Extract the (x, y) coordinate from the center of the cell holding the provided text.  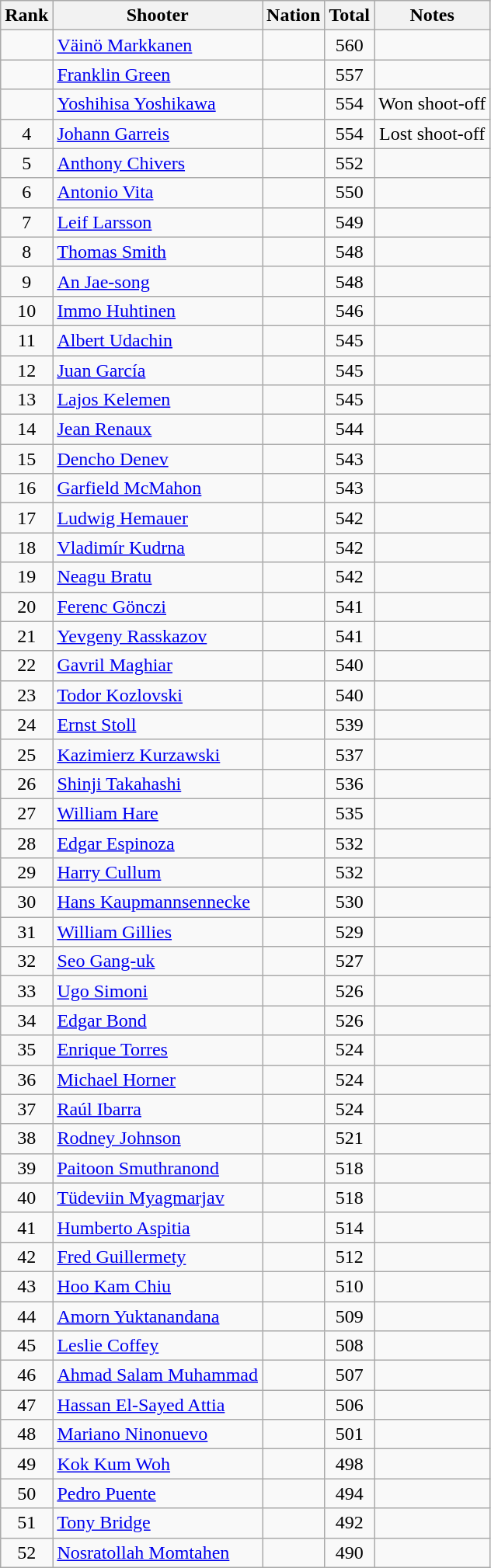
18 (26, 548)
16 (26, 488)
20 (26, 607)
Shinji Takahashi (158, 784)
8 (26, 252)
Total (350, 16)
34 (26, 1020)
527 (350, 961)
Johann Garreis (158, 134)
35 (26, 1050)
494 (350, 1493)
Humberto Aspitia (158, 1227)
40 (26, 1198)
Gavril Maghiar (158, 666)
28 (26, 843)
13 (26, 400)
39 (26, 1168)
492 (350, 1523)
Anthony Chivers (158, 163)
46 (26, 1375)
Immo Huhtinen (158, 311)
50 (26, 1493)
51 (26, 1523)
536 (350, 784)
510 (350, 1286)
Rank (26, 16)
Amorn Yuktanandana (158, 1316)
514 (350, 1227)
546 (350, 311)
15 (26, 459)
21 (26, 636)
12 (26, 370)
506 (350, 1405)
26 (26, 784)
Ahmad Salam Muhammad (158, 1375)
Raúl Ibarra (158, 1109)
Neagu Bratu (158, 577)
Won shoot-off (432, 104)
Mariano Ninonuevo (158, 1434)
Hoo Kam Chiu (158, 1286)
42 (26, 1257)
36 (26, 1080)
501 (350, 1434)
530 (350, 902)
43 (26, 1286)
29 (26, 873)
14 (26, 429)
Seo Gang-uk (158, 961)
Edgar Bond (158, 1020)
5 (26, 163)
Ludwig Hemauer (158, 518)
Hans Kaupmannsennecke (158, 902)
Lost shoot-off (432, 134)
544 (350, 429)
Leslie Coffey (158, 1346)
Väinö Markkanen (158, 45)
Nosratollah Momtahen (158, 1552)
11 (26, 340)
Garfield McMahon (158, 488)
Tony Bridge (158, 1523)
Tüdeviin Myagmarjav (158, 1198)
557 (350, 75)
537 (350, 754)
560 (350, 45)
521 (350, 1139)
Lajos Kelemen (158, 400)
7 (26, 222)
Juan García (158, 370)
Kazimierz Kurzawski (158, 754)
529 (350, 932)
Yoshihisa Yoshikawa (158, 104)
William Gillies (158, 932)
Ferenc Gönczi (158, 607)
24 (26, 725)
9 (26, 281)
Antonio Vita (158, 193)
37 (26, 1109)
Paitoon Smuthranond (158, 1168)
An Jae-song (158, 281)
Fred Guillermety (158, 1257)
Hassan El-Sayed Attia (158, 1405)
38 (26, 1139)
William Hare (158, 813)
49 (26, 1464)
Thomas Smith (158, 252)
30 (26, 902)
Edgar Espinoza (158, 843)
Ugo Simoni (158, 991)
33 (26, 991)
48 (26, 1434)
23 (26, 695)
550 (350, 193)
Nation (294, 16)
Pedro Puente (158, 1493)
498 (350, 1464)
539 (350, 725)
549 (350, 222)
512 (350, 1257)
507 (350, 1375)
52 (26, 1552)
552 (350, 163)
41 (26, 1227)
22 (26, 666)
Harry Cullum (158, 873)
6 (26, 193)
Kok Kum Woh (158, 1464)
Vladimír Kudrna (158, 548)
Notes (432, 16)
508 (350, 1346)
19 (26, 577)
Michael Horner (158, 1080)
17 (26, 518)
Franklin Green (158, 75)
10 (26, 311)
Ernst Stoll (158, 725)
Leif Larsson (158, 222)
32 (26, 961)
Yevgeny Rasskazov (158, 636)
44 (26, 1316)
Dencho Denev (158, 459)
Enrique Torres (158, 1050)
25 (26, 754)
490 (350, 1552)
4 (26, 134)
Rodney Johnson (158, 1139)
535 (350, 813)
47 (26, 1405)
509 (350, 1316)
Albert Udachin (158, 340)
27 (26, 813)
Jean Renaux (158, 429)
45 (26, 1346)
Shooter (158, 16)
Todor Kozlovski (158, 695)
31 (26, 932)
